Output the (x, y) coordinate of the center of the cell containing the given text.  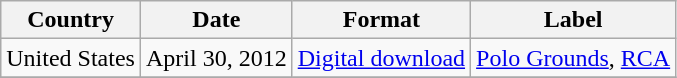
Format (381, 20)
United States (71, 58)
Date (216, 20)
Digital download (381, 58)
April 30, 2012 (216, 58)
Polo Grounds, RCA (574, 58)
Label (574, 20)
Country (71, 20)
